Determine the (X, Y) coordinate at the center of the cell enclosing the given text.  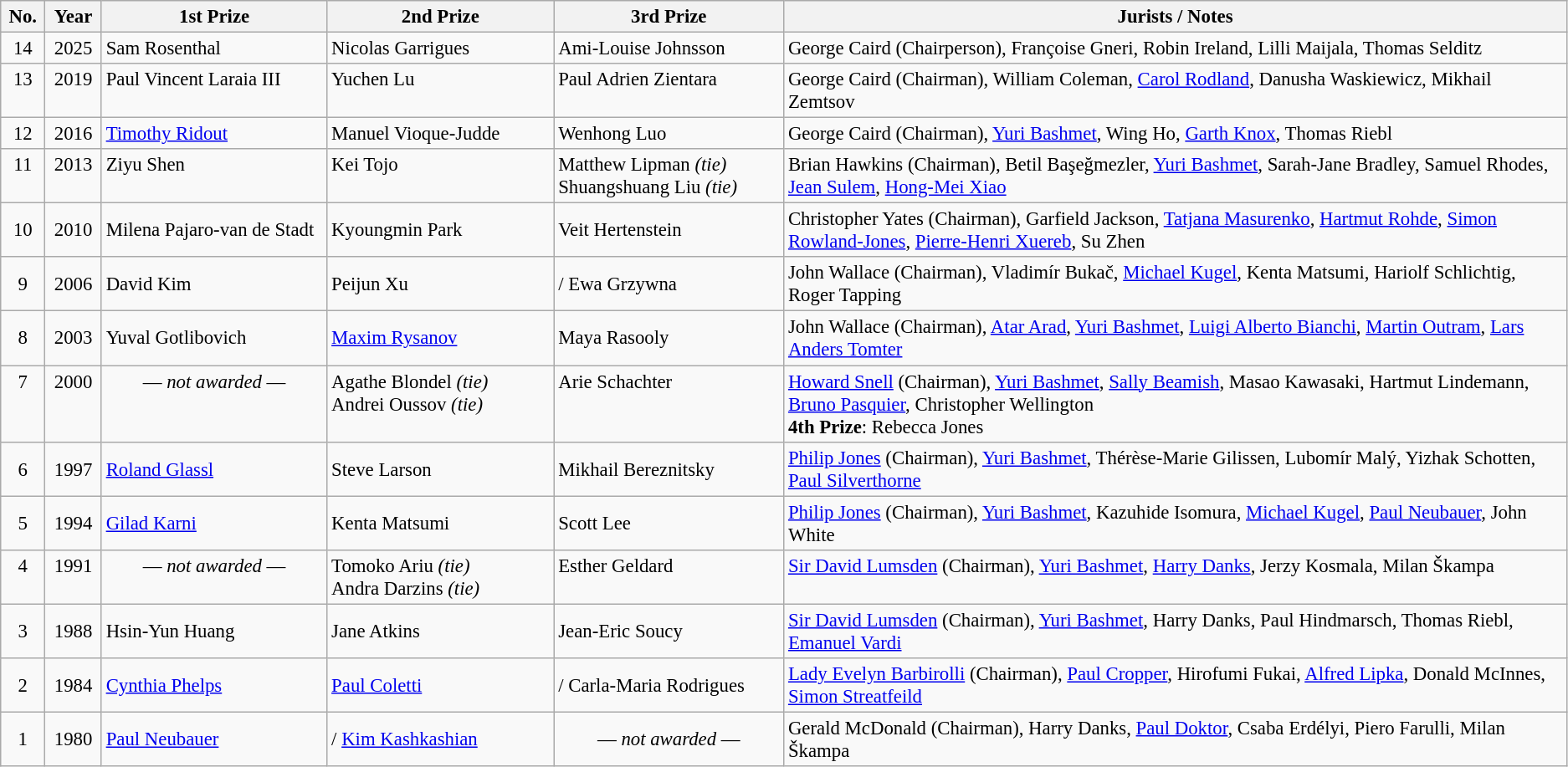
2019 (74, 90)
8 (23, 338)
Sir David Lumsden (Chairman), Yuri Bashmet, Harry Danks, Jerzy Kosmala, Milan Škampa (1176, 577)
Gilad Karni (214, 524)
2013 (74, 176)
Ziyu Shen (214, 176)
Yuval Gotlibovich (214, 338)
Manuel Vioque-Judde (440, 134)
2000 (74, 404)
2nd Prize (440, 17)
Philip Jones (Chairman), Yuri Bashmet, Kazuhide Isomura, Michael Kugel, Paul Neubauer, John White (1176, 524)
1997 (74, 468)
Arie Schachter (669, 404)
Cynthia Phelps (214, 686)
5 (23, 524)
Agathe Blondel (tie) Andrei Oussov (tie) (440, 404)
Paul Vincent Laraia III (214, 90)
12 (23, 134)
Paul Coletti (440, 686)
Paul Neubauer (214, 739)
Milena Pajaro-van de Stadt (214, 231)
1984 (74, 686)
George Caird (Chairperson), Françoise Gneri, Robin Ireland, Lilli Maijala, Thomas Selditz (1176, 49)
Nicolas Garrigues (440, 49)
Mikhail Bereznitsky (669, 468)
Tomoko Ariu (tie) Andra Darzins (tie) (440, 577)
Esther Geldard (669, 577)
George Caird (Chairman), William Coleman, Carol Rodland, Danusha Waskiewicz, Mikhail Zemtsov (1176, 90)
9 (23, 284)
Ami-Louise Johnsson (669, 49)
1st Prize (214, 17)
Christopher Yates (Chairman), Garfield Jackson, Tatjana Masurenko, Hartmut Rohde, Simon Rowland-Jones, Pierre-Henri Xuereb, Su Zhen (1176, 231)
Sir David Lumsden (Chairman), Yuri Bashmet, Harry Danks, Paul Hindmarsch, Thomas Riebl, Emanuel Vardi (1176, 631)
Sam Rosenthal (214, 49)
/ Carla-Maria Rodrigues (669, 686)
2003 (74, 338)
1988 (74, 631)
Scott Lee (669, 524)
6 (23, 468)
13 (23, 90)
/ Ewa Grzywna (669, 284)
John Wallace (Chairman), Vladimír Bukač, Michael Kugel, Kenta Matsumi, Hariolf Schlichtig, Roger Tapping (1176, 284)
Yuchen Lu (440, 90)
Peijun Xu (440, 284)
3rd Prize (669, 17)
Year (74, 17)
2010 (74, 231)
Lady Evelyn Barbirolli (Chairman), Paul Cropper, Hirofumi Fukai, Alfred Lipka, Donald McInnes, Simon Streatfeild (1176, 686)
Veit Hertenstein (669, 231)
No. (23, 17)
14 (23, 49)
10 (23, 231)
Philip Jones (Chairman), Yuri Bashmet, Thérèse-Marie Gilissen, Lubomír Malý, Yizhak Schotten, Paul Silverthorne (1176, 468)
2025 (74, 49)
2006 (74, 284)
1980 (74, 739)
/ Kim Kashkashian (440, 739)
11 (23, 176)
George Caird (Chairman), Yuri Bashmet, Wing Ho, Garth Knox, Thomas Riebl (1176, 134)
Brian Hawkins (Chairman), Betil Başeğmezler, Yuri Bashmet, Sarah-Jane Bradley, Samuel Rhodes, Jean Sulem, Hong-Mei Xiao (1176, 176)
Wenhong Luo (669, 134)
Gerald McDonald (Chairman), Harry Danks, Paul Doktor, Csaba Erdélyi, Piero Farulli, Milan Škampa (1176, 739)
Steve Larson (440, 468)
1 (23, 739)
Paul Adrien Zientara (669, 90)
Matthew Lipman (tie) Shuangshuang Liu (tie) (669, 176)
Jean-Eric Soucy (669, 631)
David Kim (214, 284)
7 (23, 404)
Kyoungmin Park (440, 231)
Hsin-Yun Huang (214, 631)
2 (23, 686)
Kenta Matsumi (440, 524)
Timothy Ridout (214, 134)
Jurists / Notes (1176, 17)
4 (23, 577)
Maxim Rysanov (440, 338)
Kei Tojo (440, 176)
1994 (74, 524)
John Wallace (Chairman), Atar Arad, Yuri Bashmet, Luigi Alberto Bianchi, Martin Outram, Lars Anders Tomter (1176, 338)
1991 (74, 577)
3 (23, 631)
Roland Glassl (214, 468)
2016 (74, 134)
Maya Rasooly (669, 338)
Jane Atkins (440, 631)
